Provide the [X, Y] coordinate of the cell's center where the given text is located.  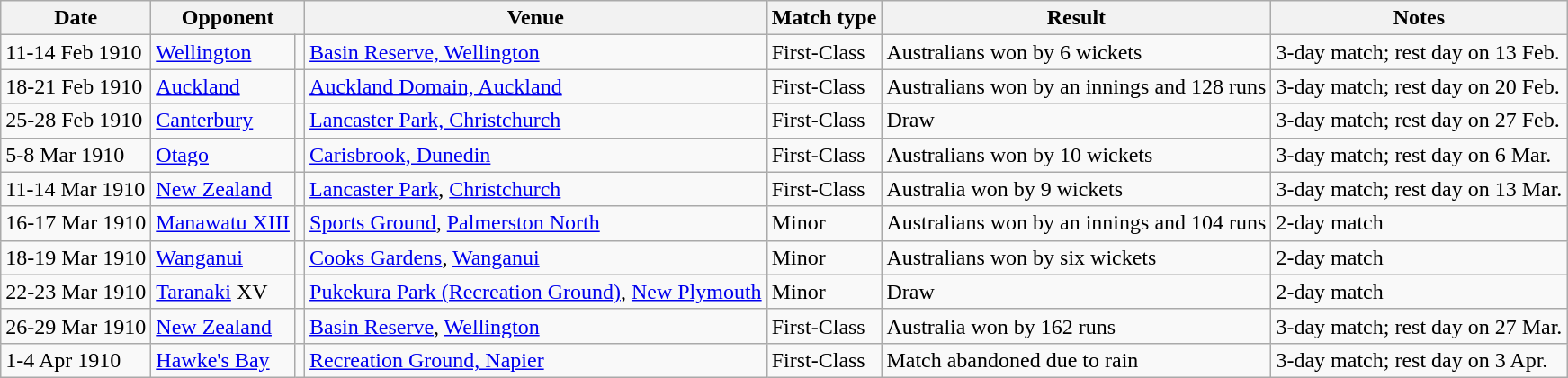
Wanganui [223, 257]
Notes [1420, 18]
Match abandoned due to rain [1076, 360]
Venue [536, 18]
Hawke's Bay [223, 360]
18-21 Feb 1910 [76, 86]
Manawatu XIII [223, 223]
Result [1076, 18]
26-29 Mar 1910 [76, 326]
5-8 Mar 1910 [76, 155]
Australians won by an innings and 128 runs [1076, 86]
3-day match; rest day on 20 Feb. [1420, 86]
Pukekura Park (Recreation Ground), New Plymouth [536, 292]
Date [76, 18]
Australians won by an innings and 104 runs [1076, 223]
3-day match; rest day on 27 Feb. [1420, 121]
Match type [824, 18]
Australians won by six wickets [1076, 257]
Sports Ground, Palmerston North [536, 223]
11-14 Feb 1910 [76, 52]
Wellington [223, 52]
Opponent [228, 18]
Cooks Gardens, Wanganui [536, 257]
Australians won by 10 wickets [1076, 155]
Otago [223, 155]
16-17 Mar 1910 [76, 223]
Australians won by 6 wickets [1076, 52]
22-23 Mar 1910 [76, 292]
Australia won by 162 runs [1076, 326]
25-28 Feb 1910 [76, 121]
3-day match; rest day on 6 Mar. [1420, 155]
Recreation Ground, Napier [536, 360]
Australia won by 9 wickets [1076, 189]
11-14 Mar 1910 [76, 189]
Taranaki XV [223, 292]
3-day match; rest day on 13 Mar. [1420, 189]
3-day match; rest day on 13 Feb. [1420, 52]
18-19 Mar 1910 [76, 257]
Canterbury [223, 121]
Auckland Domain, Auckland [536, 86]
Carisbrook, Dunedin [536, 155]
Auckland [223, 86]
3-day match; rest day on 3 Apr. [1420, 360]
1-4 Apr 1910 [76, 360]
3-day match; rest day on 27 Mar. [1420, 326]
